For the text-containing cell, return its midpoint in [X, Y] coordinate format. 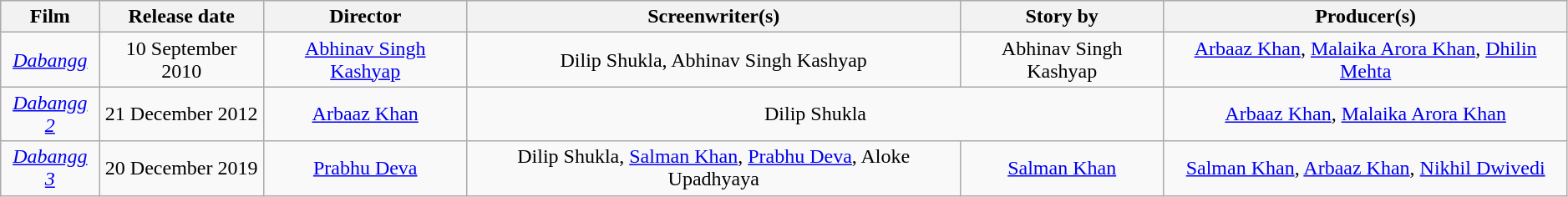
Salman Khan [1062, 169]
Producer(s) [1365, 17]
Dilip Shukla, Abhinav Singh Kashyap [713, 60]
Arbaaz Khan [365, 114]
Film [50, 17]
Dabangg 3 [50, 169]
Story by [1062, 17]
Dilip Shukla, Salman Khan, Prabhu Deva, Aloke Upadhyaya [713, 169]
Screenwriter(s) [713, 17]
Director [365, 17]
10 September 2010 [181, 60]
Prabhu Deva [365, 169]
21 December 2012 [181, 114]
Dabangg 2 [50, 114]
20 December 2019 [181, 169]
Arbaaz Khan, Malaika Arora Khan [1365, 114]
Arbaaz Khan, Malaika Arora Khan, Dhilin Mehta [1365, 60]
Salman Khan, Arbaaz Khan, Nikhil Dwivedi [1365, 169]
Release date [181, 17]
Dilip Shukla [815, 114]
Dabangg [50, 60]
